Scan for the cell matching the given text and deliver its [X, Y] coordinate at center. 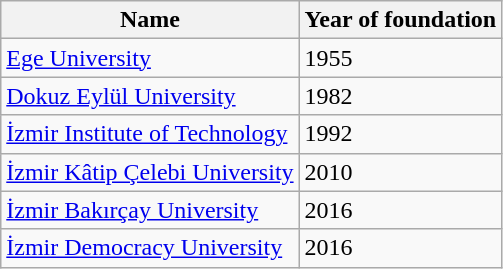
Name [150, 20]
1992 [400, 134]
İzmir Kâtip Çelebi University [150, 172]
Ege University [150, 58]
İzmir Institute of Technology [150, 134]
2010 [400, 172]
İzmir Democracy University [150, 248]
1982 [400, 96]
Dokuz Eylül University [150, 96]
Year of foundation [400, 20]
1955 [400, 58]
İzmir Bakırçay University [150, 210]
